Return the [X, Y] coordinate for the center point of the cell that contains the specified text.  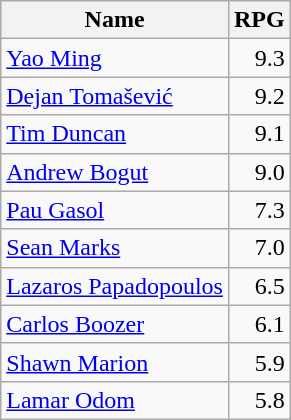
9.0 [259, 172]
Name [115, 20]
Dejan Tomašević [115, 96]
RPG [259, 20]
7.0 [259, 248]
Sean Marks [115, 248]
Andrew Bogut [115, 172]
9.3 [259, 58]
Yao Ming [115, 58]
7.3 [259, 210]
Lamar Odom [115, 400]
9.2 [259, 96]
Carlos Boozer [115, 324]
6.1 [259, 324]
5.9 [259, 362]
6.5 [259, 286]
Tim Duncan [115, 134]
Shawn Marion [115, 362]
9.1 [259, 134]
Lazaros Papadopoulos [115, 286]
5.8 [259, 400]
Pau Gasol [115, 210]
